Pinpoint the cell where the given text exists, returning its [X, Y] midpoint coordinate. 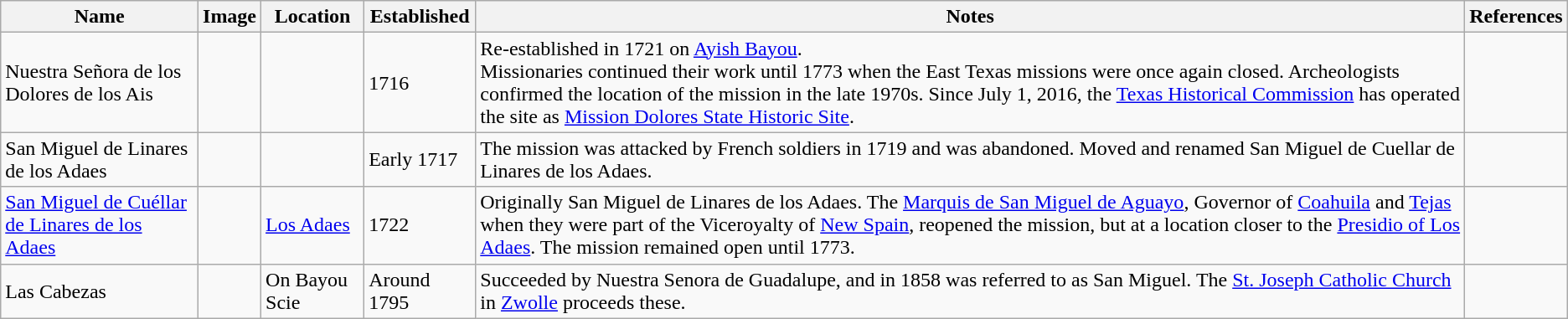
San Miguel de Cuéllar de Linares de los Adaes [100, 225]
San Miguel de Linares de los Adaes [100, 159]
Around 1795 [420, 291]
The mission was attacked by French soldiers in 1719 and was abandoned. Moved and renamed San Miguel de Cuellar de Linares de los Adaes. [970, 159]
Location [313, 17]
1716 [420, 82]
Las Cabezas [100, 291]
Established [420, 17]
Name [100, 17]
On Bayou Scie [313, 291]
Image [230, 17]
Succeeded by Nuestra Senora de Guadalupe, and in 1858 was referred to as San Miguel. The St. Joseph Catholic Church in Zwolle proceeds these. [970, 291]
Los Adaes [313, 225]
Nuestra Señora de los Dolores de los Ais [100, 82]
1722 [420, 225]
Early 1717 [420, 159]
Notes [970, 17]
References [1516, 17]
